Find where the given text appears and provide that cell's center as [X, Y] coordinate. 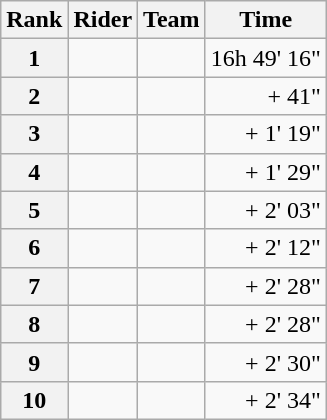
3 [34, 134]
+ 1' 29" [266, 172]
10 [34, 400]
+ 2' 34" [266, 400]
+ 2' 03" [266, 210]
Time [266, 20]
1 [34, 58]
+ 41" [266, 96]
+ 2' 12" [266, 248]
7 [34, 286]
8 [34, 324]
16h 49' 16" [266, 58]
+ 2' 30" [266, 362]
4 [34, 172]
Team [172, 20]
+ 1' 19" [266, 134]
6 [34, 248]
9 [34, 362]
2 [34, 96]
Rank [34, 20]
Rider [103, 20]
5 [34, 210]
